Search for the cell housing the specified text and yield its (X, Y) center coordinate. 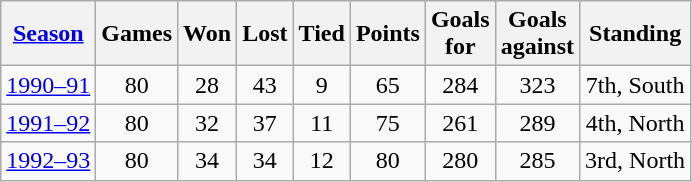
261 (460, 123)
1992–93 (48, 161)
280 (460, 161)
Games (137, 34)
Standing (636, 34)
Goalsfor (460, 34)
12 (322, 161)
285 (537, 161)
7th, South (636, 85)
37 (265, 123)
28 (208, 85)
Season (48, 34)
323 (537, 85)
4th, North (636, 123)
Won (208, 34)
289 (537, 123)
3rd, North (636, 161)
75 (388, 123)
284 (460, 85)
Tied (322, 34)
43 (265, 85)
Goalsagainst (537, 34)
Points (388, 34)
32 (208, 123)
65 (388, 85)
1990–91 (48, 85)
9 (322, 85)
1991–92 (48, 123)
11 (322, 123)
Lost (265, 34)
